Return the (x, y) coordinate for the center point of the cell that contains the specified text.  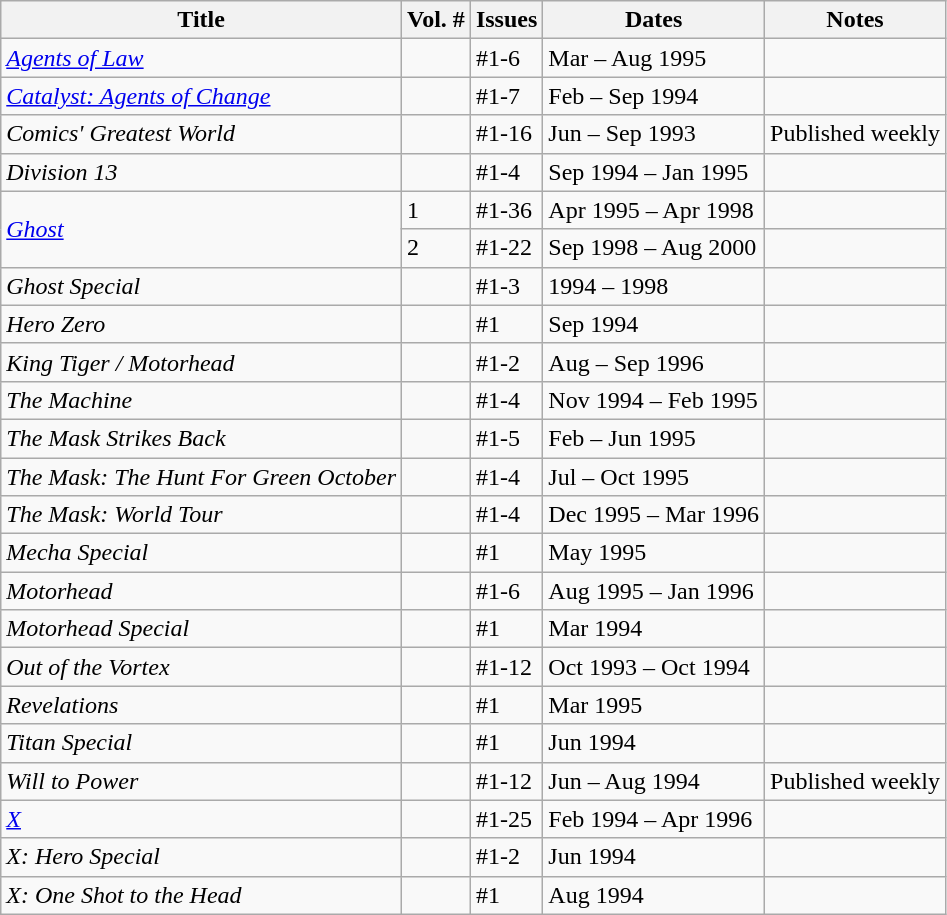
Hero Zero (202, 324)
May 1995 (654, 553)
X: Hero Special (202, 857)
#1-3 (506, 286)
The Mask: World Tour (202, 515)
Mar 1994 (654, 629)
Ghost Special (202, 286)
Notes (856, 20)
Nov 1994 – Feb 1995 (654, 400)
Will to Power (202, 781)
Motorhead (202, 591)
#1-7 (506, 96)
The Mask Strikes Back (202, 438)
Catalyst: Agents of Change (202, 96)
X (202, 819)
#1-36 (506, 210)
Feb – Jun 1995 (654, 438)
Comics' Greatest World (202, 134)
Mar – Aug 1995 (654, 58)
#1-25 (506, 819)
Oct 1993 – Oct 1994 (654, 667)
Motorhead Special (202, 629)
Dates (654, 20)
#1-16 (506, 134)
The Machine (202, 400)
Sep 1994 (654, 324)
Feb – Sep 1994 (654, 96)
Sep 1998 – Aug 2000 (654, 248)
Title (202, 20)
Mecha Special (202, 553)
Jun – Sep 1993 (654, 134)
1994 – 1998 (654, 286)
Ghost (202, 229)
X: One Shot to the Head (202, 895)
Aug 1995 – Jan 1996 (654, 591)
Jun – Aug 1994 (654, 781)
Mar 1995 (654, 705)
Out of the Vortex (202, 667)
#1-5 (506, 438)
Division 13 (202, 172)
Aug – Sep 1996 (654, 362)
1 (436, 210)
Revelations (202, 705)
Agents of Law (202, 58)
Issues (506, 20)
King Tiger / Motorhead (202, 362)
Vol. # (436, 20)
Dec 1995 – Mar 1996 (654, 515)
The Mask: The Hunt For Green October (202, 477)
Jul – Oct 1995 (654, 477)
Feb 1994 – Apr 1996 (654, 819)
Titan Special (202, 743)
Apr 1995 – Apr 1998 (654, 210)
Aug 1994 (654, 895)
Sep 1994 – Jan 1995 (654, 172)
2 (436, 248)
#1-22 (506, 248)
